For the text-containing cell, return its midpoint in [X, Y] coordinate format. 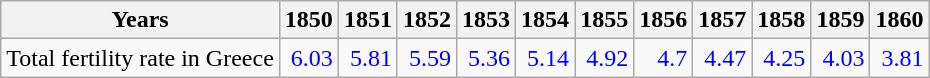
1850 [308, 20]
1859 [840, 20]
1854 [546, 20]
5.81 [368, 58]
1857 [722, 20]
5.36 [486, 58]
Years [140, 20]
1853 [486, 20]
1860 [900, 20]
4.25 [782, 58]
1851 [368, 20]
4.47 [722, 58]
1858 [782, 20]
3.81 [900, 58]
5.59 [426, 58]
Total fertility rate in Greece [140, 58]
1856 [664, 20]
1852 [426, 20]
6.03 [308, 58]
1855 [604, 20]
5.14 [546, 58]
4.03 [840, 58]
4.92 [604, 58]
4.7 [664, 58]
